Output the (x, y) coordinate of the center of the cell containing the given text.  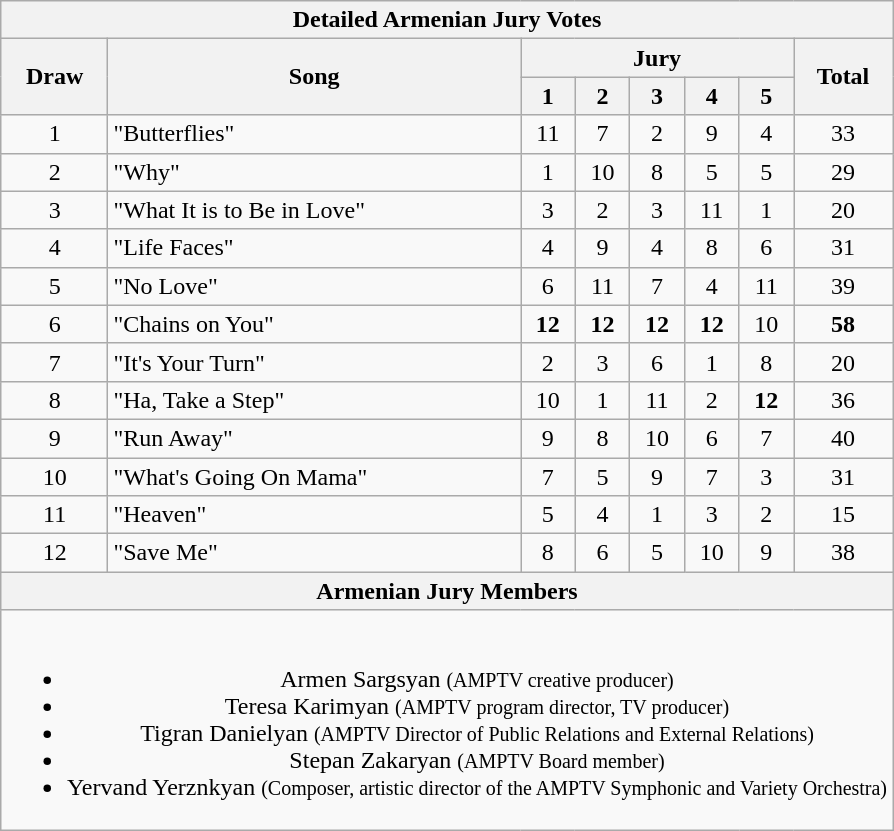
"Life Faces" (314, 248)
58 (844, 324)
Draw (54, 77)
"Butterflies" (314, 134)
"No Love" (314, 286)
39 (844, 286)
"What It is to Be in Love" (314, 210)
Jury (658, 58)
36 (844, 400)
15 (844, 515)
"Save Me" (314, 553)
Total (844, 77)
Detailed Armenian Jury Votes (446, 20)
29 (844, 172)
"It's Your Turn" (314, 362)
"What's Going On Mama" (314, 477)
"Chains on You" (314, 324)
"Ha, Take a Step" (314, 400)
"Heaven" (314, 515)
"Run Away" (314, 438)
40 (844, 438)
Song (314, 77)
"Why" (314, 172)
Armenian Jury Members (446, 591)
38 (844, 553)
33 (844, 134)
